Provide the (x, y) coordinate of the cell's center where the given text is located.  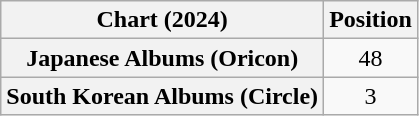
3 (371, 96)
South Korean Albums (Circle) (162, 96)
Japanese Albums (Oricon) (162, 58)
Chart (2024) (162, 20)
48 (371, 58)
Position (371, 20)
